Locate the cell with the specified text and output its [X, Y] center coordinate. 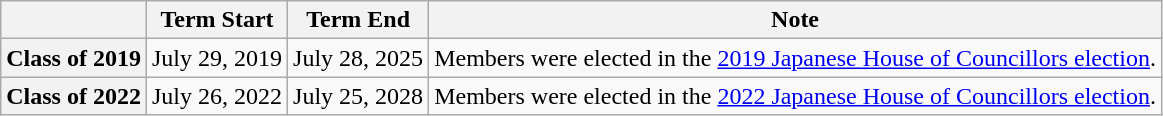
Note [796, 20]
Members were elected in the 2022 Japanese House of Councillors election. [796, 96]
July 25, 2028 [358, 96]
July 28, 2025 [358, 58]
Class of 2022 [74, 96]
Class of 2019 [74, 58]
July 29, 2019 [216, 58]
Term Start [216, 20]
July 26, 2022 [216, 96]
Members were elected in the 2019 Japanese House of Councillors election. [796, 58]
Term End [358, 20]
